Locate the cell with the specified text and output its (X, Y) center coordinate. 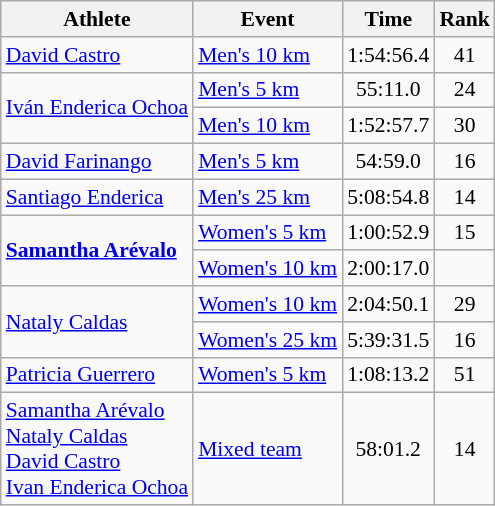
Athlete (97, 19)
29 (464, 304)
Rank (464, 19)
5:39:31.5 (388, 340)
David Farinango (97, 162)
Samantha ArévaloNataly CaldasDavid CastroIvan Enderica Ochoa (97, 449)
David Castro (97, 55)
Mixed team (268, 449)
58:01.2 (388, 449)
15 (464, 233)
54:59.0 (388, 162)
55:11.0 (388, 90)
41 (464, 55)
Samantha Arévalo (97, 250)
Men's 25 km (268, 197)
1:52:57.7 (388, 126)
30 (464, 126)
Patricia Guerrero (97, 375)
Time (388, 19)
24 (464, 90)
Iván Enderica Ochoa (97, 108)
1:08:13.2 (388, 375)
1:54:56.4 (388, 55)
1:00:52.9 (388, 233)
Event (268, 19)
Santiago Enderica (97, 197)
5:08:54.8 (388, 197)
2:00:17.0 (388, 269)
Nataly Caldas (97, 322)
51 (464, 375)
2:04:50.1 (388, 304)
Women's 25 km (268, 340)
